For the text-containing cell, return its midpoint in (x, y) coordinate format. 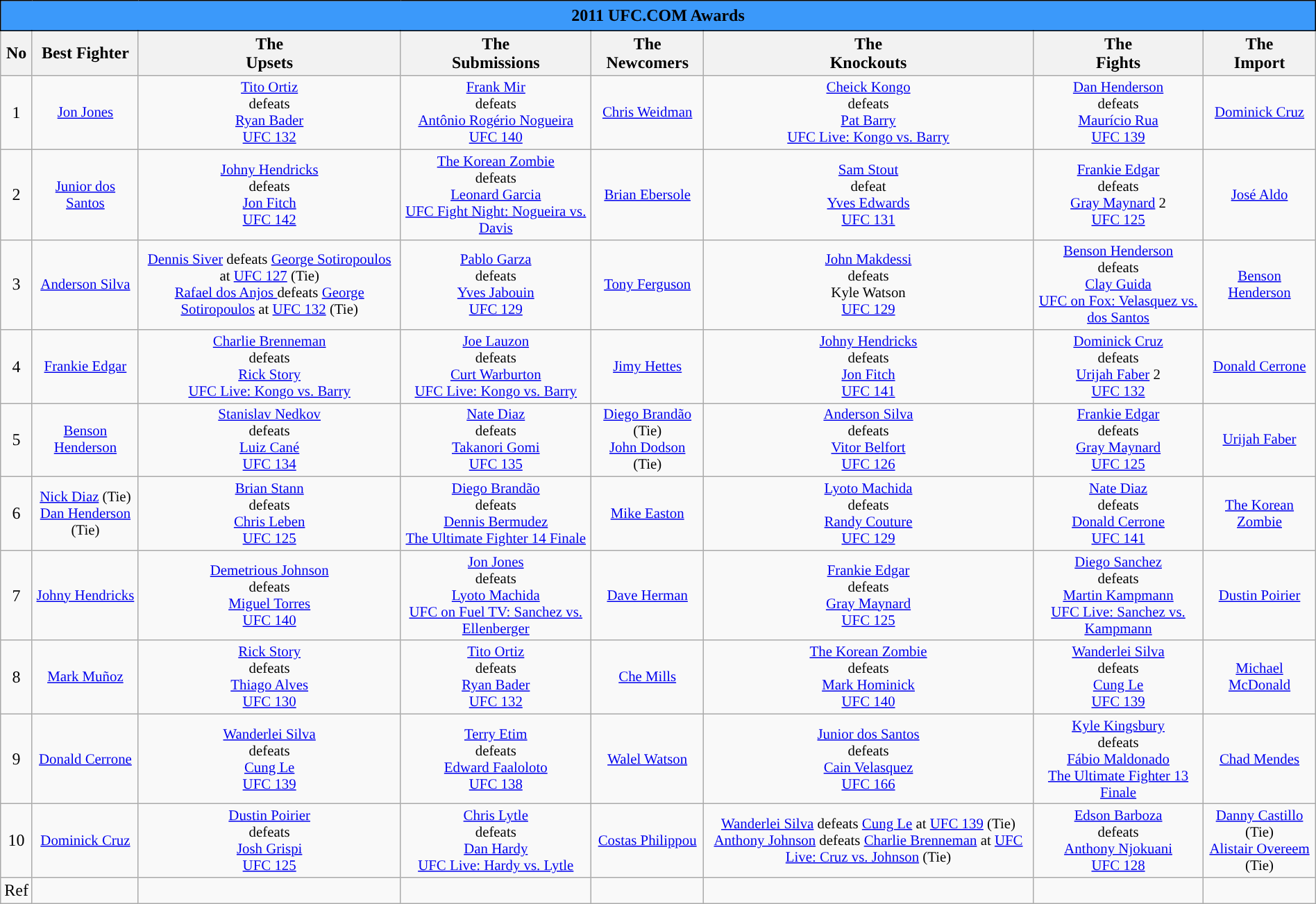
Frankie Edgar (85, 367)
Chris Weidman (648, 112)
Edson Barboza defeats Anthony Njokuani UFC 128 (1118, 841)
Dustin Poirier (1259, 595)
Kyle Kingsbury defeats Fábio Maldonado The Ultimate Fighter 13 Finale (1118, 759)
Dennis Siver defeats George Sotiropoulos at UFC 127 (Tie) Rafael dos Anjos defeats George Sotiropoulos at UFC 132 (Tie) (269, 285)
5 (17, 440)
The Korean Zombie (1259, 514)
Terry Etim defeats Edward Faaloloto UFC 138 (496, 759)
Johny Hendricks defeats Jon Fitch UFC 141 (869, 367)
1 (17, 112)
Diego Brandão (Tie) John Dodson (Tie) (648, 440)
Junior dos Santos defeats Cain Velasquez UFC 166 (869, 759)
Brian Ebersole (648, 194)
Frankie Edgar defeats Gray Maynard 2 UFC 125 (1118, 194)
Rick Story defeats Thiago Alves UFC 130 (269, 677)
Nate Diaz defeats Donald Cerrone UFC 141 (1118, 514)
8 (17, 677)
Johny Hendricks defeats Jon Fitch UFC 142 (269, 194)
9 (17, 759)
7 (17, 595)
Johny Hendricks (85, 595)
The Korean Zombie defeats Leonard Garcia UFC Fight Night: Nogueira vs. Davis (496, 194)
Charlie Brenneman defeats Rick Story UFC Live: Kongo vs. Barry (269, 367)
Dustin Poirier defeats Josh Grispi UFC 125 (269, 841)
Chris Lytle defeats Dan Hardy UFC Live: Hardy vs. Lytle (496, 841)
Cheick Kongo defeats Pat Barry UFC Live: Kongo vs. Barry (869, 112)
Danny Castillo (Tie) Alistair Overeem (Tie) (1259, 841)
6 (17, 514)
Junior dos Santos (85, 194)
Anderson Silva (85, 285)
Pablo Garza defeats Yves Jabouin UFC 129 (496, 285)
Frank Mir defeats Antônio Rogério Nogueira UFC 140 (496, 112)
3 (17, 285)
Demetrious Johnson defeats Miguel Torres UFC 140 (269, 595)
Walel Watson (648, 759)
Ref (17, 891)
Joe Lauzon defeats Curt Warburton UFC Live: Kongo vs. Barry (496, 367)
Costas Philippou (648, 841)
TheImport (1259, 53)
TheUpsets (269, 53)
2011 UFC.COM Awards (658, 16)
2 (17, 194)
Best Fighter (85, 53)
Lyoto Machida defeats Randy Couture UFC 129 (869, 514)
TheKnockouts (869, 53)
Che Mills (648, 677)
Nate Diaz defeats Takanori Gomi UFC 135 (496, 440)
Diego Sanchez defeats Martin Kampmann UFC Live: Sanchez vs. Kampmann (1118, 595)
Benson Henderson defeats Clay Guida UFC on Fox: Velasquez vs. dos Santos (1118, 285)
Urijah Faber (1259, 440)
Sam Stout defeat Yves Edwards UFC 131 (869, 194)
The Newcomers (648, 53)
4 (17, 367)
Jon Jones (85, 112)
Wanderlei Silva defeats Cung Le at UFC 139 (Tie) Anthony Johnson defeats Charlie Brenneman at UFC Live: Cruz vs. Johnson (Tie) (869, 841)
Jon Jones defeats Lyoto Machida UFC on Fuel TV: Sanchez vs. Ellenberger (496, 595)
José Aldo (1259, 194)
Stanislav Nedkov defeats Luiz Cané UFC 134 (269, 440)
Michael McDonald (1259, 677)
TheFights (1118, 53)
Dominick Cruz defeats Urijah Faber 2 UFC 132 (1118, 367)
Chad Mendes (1259, 759)
Nick Diaz (Tie) Dan Henderson (Tie) (85, 514)
John Makdessi defeats Kyle Watson UFC 129 (869, 285)
Mike Easton (648, 514)
The Korean Zombie defeats Mark Hominick UFC 140 (869, 677)
Brian Stann defeats Chris Leben UFC 125 (269, 514)
Dan Henderson defeats Maurício Rua UFC 139 (1118, 112)
Mark Muñoz (85, 677)
Anderson Silva defeats Vitor Belfort UFC 126 (869, 440)
No (17, 53)
10 (17, 841)
Jimy Hettes (648, 367)
Dave Herman (648, 595)
TheSubmissions (496, 53)
Tony Ferguson (648, 285)
Diego Brandão defeats Dennis Bermudez The Ultimate Fighter 14 Finale (496, 514)
